Detect which cell encompasses the target text, then output its [X, Y] center coordinate. 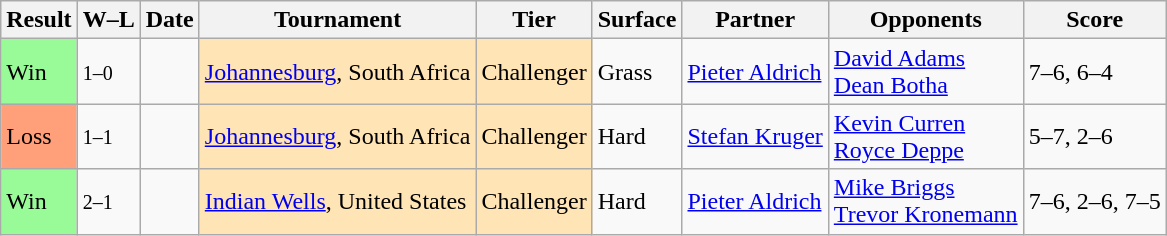
Mike Briggs Trevor Kronemann [926, 202]
7–6, 6–4 [1094, 72]
Kevin Curren Royce Deppe [926, 136]
Partner [755, 20]
Opponents [926, 20]
Indian Wells, United States [338, 202]
Surface [637, 20]
Grass [637, 72]
2–1 [108, 202]
Loss [39, 136]
Score [1094, 20]
1–0 [108, 72]
Result [39, 20]
Tier [534, 20]
W–L [108, 20]
Tournament [338, 20]
1–1 [108, 136]
Date [170, 20]
7–6, 2–6, 7–5 [1094, 202]
Stefan Kruger [755, 136]
5–7, 2–6 [1094, 136]
David Adams Dean Botha [926, 72]
